Return (x, y) of the center of cell containing provided text 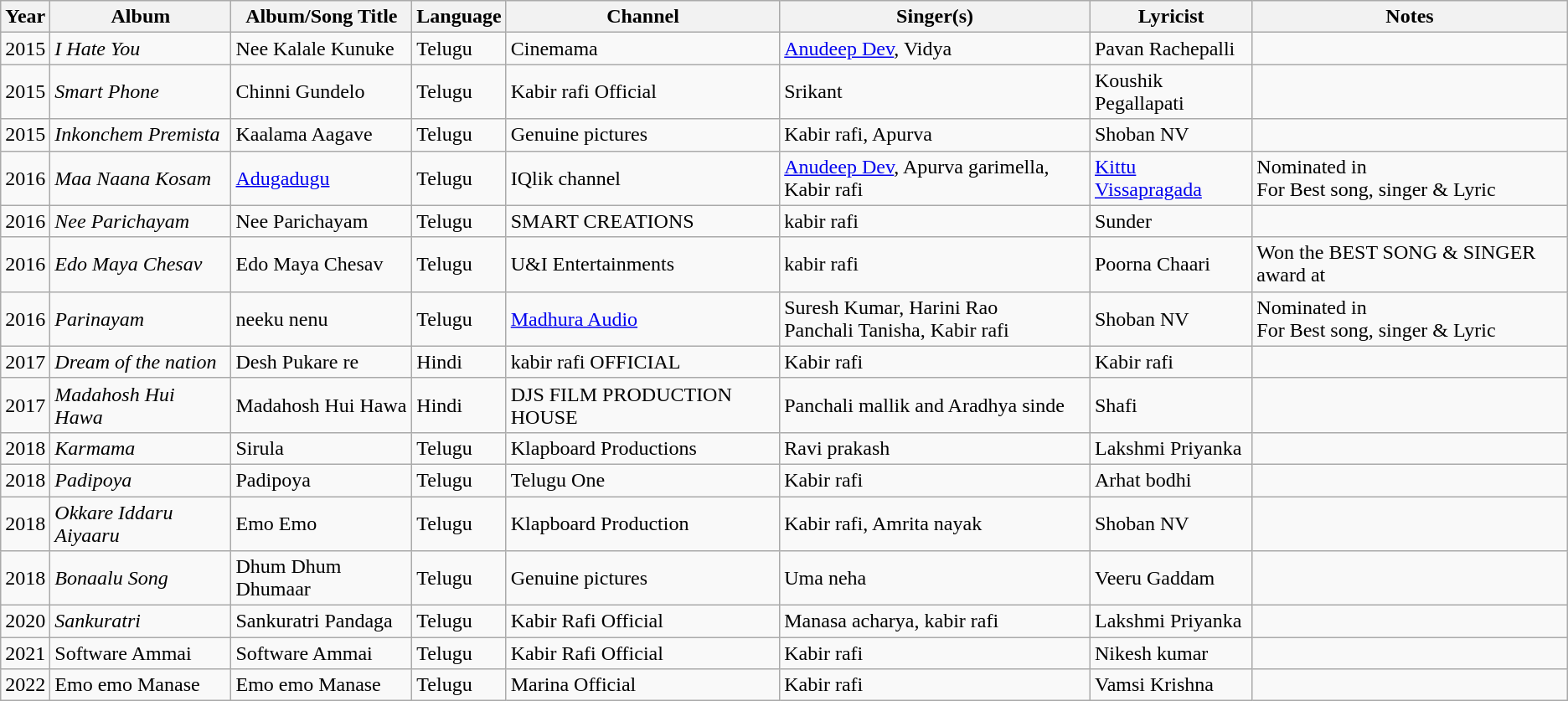
Album/Song Title (322, 17)
Desh Pukare re (322, 362)
Year (25, 17)
Emo Emo (322, 523)
Okkare Iddaru Aiyaaru (141, 523)
Anudeep Dev, Vidya (935, 49)
Cinemama (643, 49)
Chinni Gundelo (322, 92)
Inkonchem Premista (141, 135)
Maa Naana Kosam (141, 178)
Vamsi Krishna (1171, 685)
Sankuratri Pandaga (322, 621)
Kabir rafi Official (643, 92)
Kabir rafi, Amrita nayak (935, 523)
Lyricist (1171, 17)
Marina Official (643, 685)
Panchali mallik and Aradhya sinde (935, 405)
Anudeep Dev, Apurva garimella, Kabir rafi (935, 178)
Smart Phone (141, 92)
Kabir rafi, Apurva (935, 135)
Arhat bodhi (1171, 480)
Ravi prakash (935, 448)
Dhum Dhum Dhumaar (322, 578)
Nikesh kumar (1171, 653)
Manasa acharya, kabir rafi (935, 621)
Sankuratri (141, 621)
U&I Entertainments (643, 265)
Parinayam (141, 318)
Album (141, 17)
DJS FILM PRODUCTION HOUSE (643, 405)
2021 (25, 653)
Won the BEST SONG & SINGER award at (1410, 265)
Adugadugu (322, 178)
2020 (25, 621)
I Hate You (141, 49)
neeku nenu (322, 318)
Madhura Audio (643, 318)
Poorna Chaari (1171, 265)
Dream of the nation (141, 362)
Singer(s) (935, 17)
Notes (1410, 17)
IQlik channel (643, 178)
Karmama (141, 448)
Kittu Vissapragada (1171, 178)
Telugu One (643, 480)
Suresh Kumar, Harini RaoPanchali Tanisha, Kabir rafi (935, 318)
2022 (25, 685)
Pavan Rachepalli (1171, 49)
Srikant (935, 92)
Language (459, 17)
Klapboard Productions (643, 448)
SMART CREATIONS (643, 221)
Bonaalu Song (141, 578)
Nee Kalale Kunuke (322, 49)
Sirula (322, 448)
Channel (643, 17)
Veeru Gaddam (1171, 578)
Shafi (1171, 405)
Kaalama Aagave (322, 135)
kabir rafi OFFICIAL (643, 362)
Uma neha (935, 578)
Klapboard Production (643, 523)
Koushik Pegallapati (1171, 92)
Sunder (1171, 221)
